Locate the cell with the specified text and output its (x, y) center coordinate. 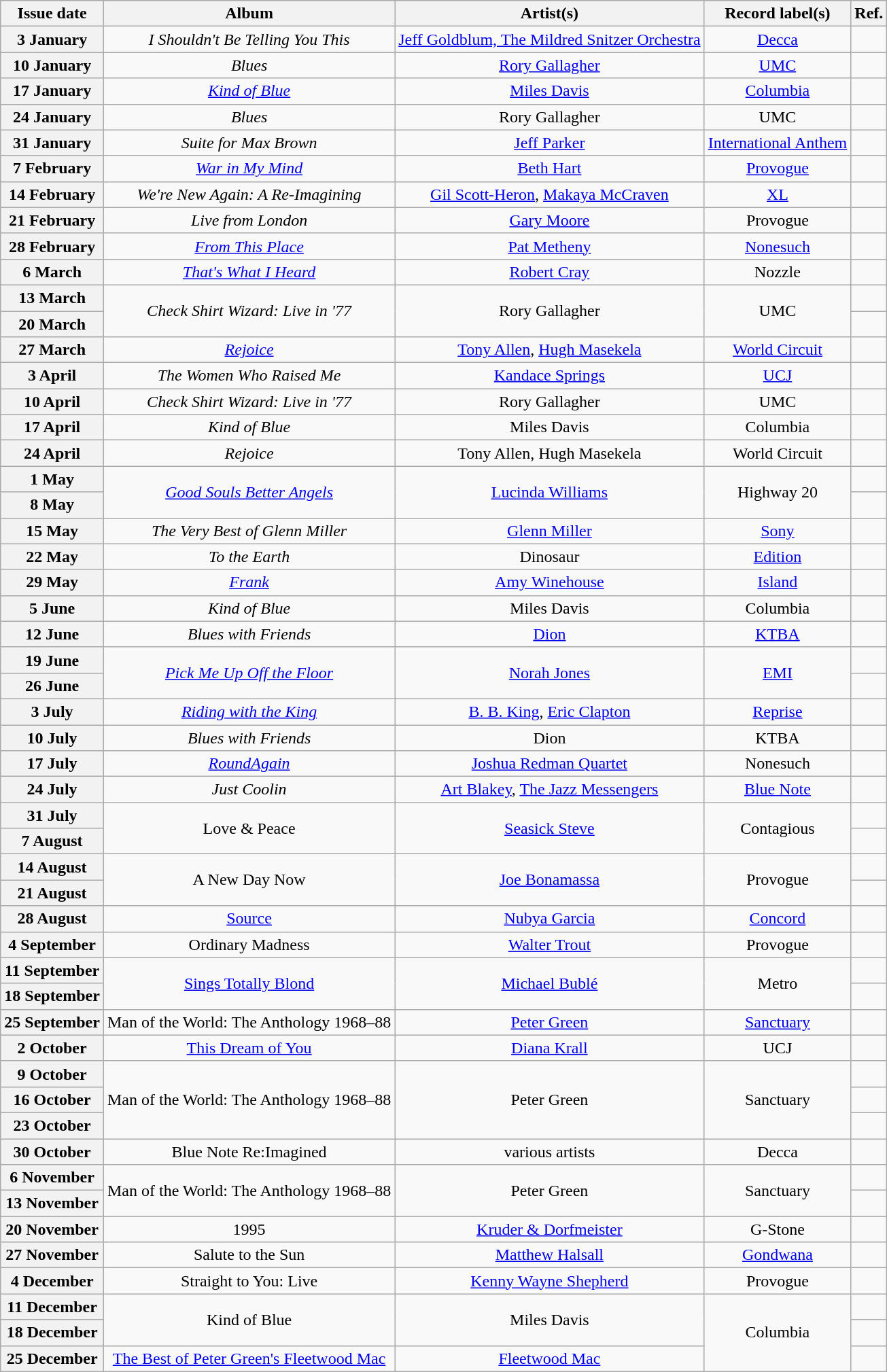
Blue Note (778, 790)
Pick Me Up Off the Floor (249, 673)
I Shouldn't Be Telling You This (249, 39)
Ref. (869, 14)
Norah Jones (549, 673)
10 July (52, 737)
We're New Again: A Re-Imagining (249, 194)
24 July (52, 790)
7 February (52, 169)
Nubya Garcia (549, 919)
Contagious (778, 828)
10 April (52, 402)
Robert Cray (549, 272)
Sony (778, 531)
Highway 20 (778, 492)
29 May (52, 582)
Island (778, 582)
Art Blakey, The Jazz Messengers (549, 790)
B. B. King, Eric Clapton (549, 711)
Michael Bublé (549, 983)
11 December (52, 1307)
20 March (52, 324)
Metro (778, 983)
24 April (52, 453)
24 January (52, 117)
21 August (52, 893)
9 October (52, 1074)
12 June (52, 634)
Riding with the King (249, 711)
This Dream of You (249, 1048)
Pat Metheny (549, 246)
Walter Trout (549, 945)
Dinosaur (549, 557)
Amy Winehouse (549, 582)
2 October (52, 1048)
7 August (52, 841)
Nozzle (778, 272)
23 October (52, 1125)
4 December (52, 1281)
28 February (52, 246)
Record label(s) (778, 14)
XL (778, 194)
Love & Peace (249, 828)
Joshua Redman Quartet (549, 764)
Reprise (778, 711)
22 May (52, 557)
Kandace Springs (549, 376)
14 February (52, 194)
Album (249, 14)
18 December (52, 1333)
31 July (52, 815)
Fleetwood Mac (549, 1358)
25 December (52, 1358)
Live from London (249, 220)
Edition (778, 557)
20 November (52, 1229)
The Very Best of Glenn Miller (249, 531)
5 June (52, 608)
Joe Bonamassa (549, 880)
Frank (249, 582)
War in My Mind (249, 169)
Seasick Steve (549, 828)
10 January (52, 65)
Straight to You: Live (249, 1281)
Glenn Miller (549, 531)
G-Stone (778, 1229)
Gary Moore (549, 220)
21 February (52, 220)
15 May (52, 531)
RoundAgain (249, 764)
25 September (52, 1022)
8 May (52, 505)
1 May (52, 479)
various artists (549, 1152)
17 April (52, 427)
Concord (778, 919)
The Women Who Raised Me (249, 376)
26 June (52, 686)
Sings Totally Blond (249, 983)
17 July (52, 764)
3 April (52, 376)
EMI (778, 673)
13 November (52, 1203)
28 August (52, 919)
International Anthem (778, 143)
1995 (249, 1229)
That's What I Heard (249, 272)
Diana Krall (549, 1048)
Just Coolin (249, 790)
Kenny Wayne Shepherd (549, 1281)
6 November (52, 1178)
The Best of Peter Green's Fleetwood Mac (249, 1358)
Lucinda Williams (549, 492)
14 August (52, 867)
27 March (52, 350)
Jeff Goldblum, The Mildred Snitzer Orchestra (549, 39)
11 September (52, 970)
Issue date (52, 14)
3 January (52, 39)
19 June (52, 660)
Suite for Max Brown (249, 143)
Beth Hart (549, 169)
Salute to the Sun (249, 1255)
18 September (52, 996)
Kruder & Dorfmeister (549, 1229)
4 September (52, 945)
Ordinary Madness (249, 945)
From This Place (249, 246)
6 March (52, 272)
Good Souls Better Angels (249, 492)
30 October (52, 1152)
16 October (52, 1100)
31 January (52, 143)
3 July (52, 711)
To the Earth (249, 557)
Gil Scott-Heron, Makaya McCraven (549, 194)
17 January (52, 91)
Source (249, 919)
Gondwana (778, 1255)
Artist(s) (549, 14)
A New Day Now (249, 880)
Blue Note Re:Imagined (249, 1152)
Jeff Parker (549, 143)
Matthew Halsall (549, 1255)
27 November (52, 1255)
13 March (52, 298)
